Detect which cell encompasses the target text, then output its (X, Y) center coordinate. 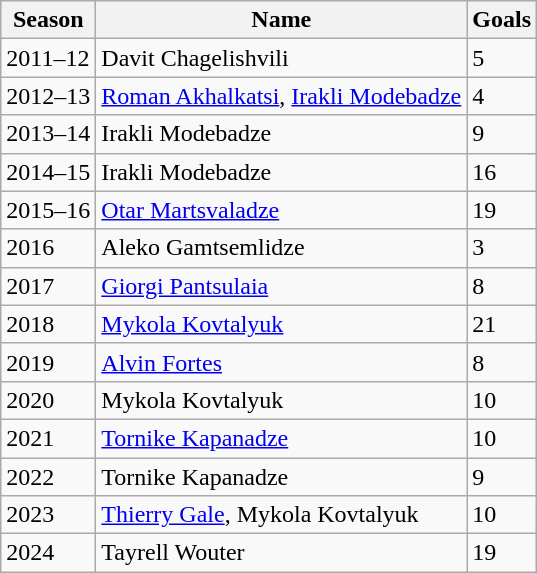
2014–15 (48, 172)
21 (502, 324)
Season (48, 20)
Roman Akhalkatsi, Irakli Modebadze (282, 96)
2022 (48, 477)
Aleko Gamtsemlidze (282, 248)
Alvin Fortes (282, 362)
Goals (502, 20)
2013–14 (48, 134)
Giorgi Pantsulaia (282, 286)
Tayrell Wouter (282, 553)
2024 (48, 553)
4 (502, 96)
2023 (48, 515)
2011–12 (48, 58)
5 (502, 58)
Name (282, 20)
2018 (48, 324)
Davit Chagelishvili (282, 58)
Otar Martsvaladze (282, 210)
2015–16 (48, 210)
2021 (48, 438)
Thierry Gale, Mykola Kovtalyuk (282, 515)
2012–13 (48, 96)
2016 (48, 248)
3 (502, 248)
16 (502, 172)
2017 (48, 286)
2020 (48, 400)
2019 (48, 362)
